From the cell containing the given text, extract its center point as (x, y) coordinate. 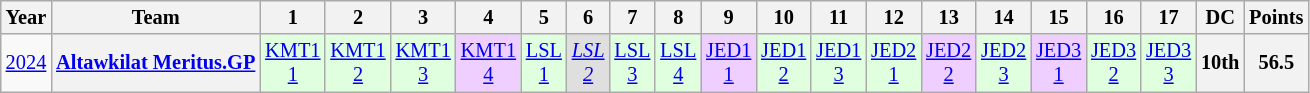
4 (488, 17)
10th (1220, 63)
Team (156, 17)
KMT13 (424, 63)
KMT11 (292, 63)
Year (26, 17)
1 (292, 17)
JED32 (1114, 63)
Altawkilat Meritus.GP (156, 63)
8 (678, 17)
JED33 (1168, 63)
JED21 (894, 63)
2024 (26, 63)
Points (1276, 17)
56.5 (1276, 63)
12 (894, 17)
DC (1220, 17)
LSL1 (544, 63)
7 (632, 17)
KMT14 (488, 63)
JED13 (838, 63)
13 (948, 17)
14 (1004, 17)
LSL2 (588, 63)
3 (424, 17)
9 (728, 17)
LSL4 (678, 63)
JED11 (728, 63)
JED31 (1058, 63)
15 (1058, 17)
16 (1114, 17)
JED12 (784, 63)
11 (838, 17)
JED22 (948, 63)
10 (784, 17)
LSL3 (632, 63)
5 (544, 17)
KMT12 (358, 63)
JED23 (1004, 63)
6 (588, 17)
2 (358, 17)
17 (1168, 17)
